Scan for the cell matching the given text and deliver its (x, y) coordinate at center. 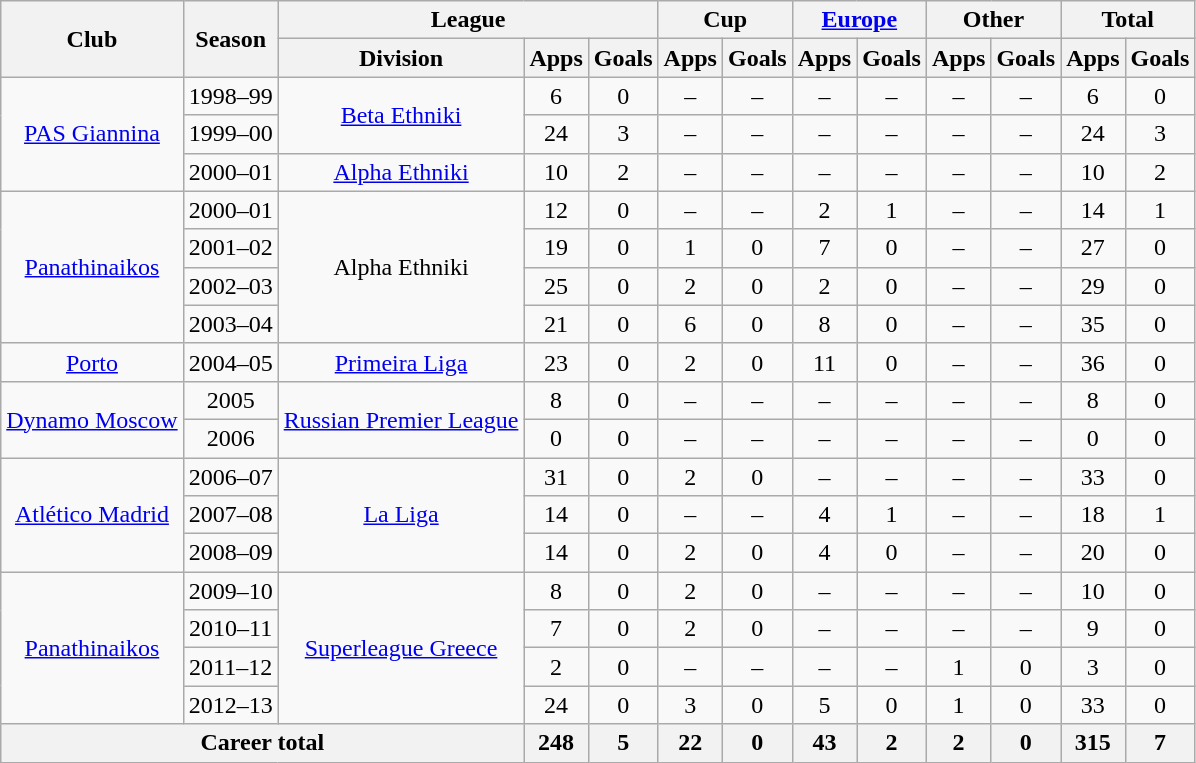
2011–12 (230, 667)
Atlético Madrid (92, 515)
La Liga (401, 515)
Primeira Liga (401, 362)
12 (556, 210)
11 (824, 362)
2004–05 (230, 362)
Russian Premier League (401, 419)
21 (556, 324)
2012–13 (230, 705)
2003–04 (230, 324)
Europe (859, 20)
35 (1093, 324)
Division (401, 58)
Other (993, 20)
Dynamo Moscow (92, 419)
36 (1093, 362)
31 (556, 477)
Season (230, 39)
43 (824, 743)
2001–02 (230, 248)
2008–09 (230, 553)
League (468, 20)
2005 (230, 400)
Beta Ethniki (401, 115)
2006 (230, 438)
18 (1093, 515)
27 (1093, 248)
2009–10 (230, 591)
Total (1128, 20)
Porto (92, 362)
248 (556, 743)
315 (1093, 743)
23 (556, 362)
Cup (725, 20)
9 (1093, 629)
2006–07 (230, 477)
22 (690, 743)
25 (556, 286)
Career total (262, 743)
2007–08 (230, 515)
19 (556, 248)
2002–03 (230, 286)
29 (1093, 286)
1999–00 (230, 134)
20 (1093, 553)
Club (92, 39)
PAS Giannina (92, 134)
2010–11 (230, 629)
1998–99 (230, 96)
Superleague Greece (401, 648)
